Search for the cell housing the specified text and yield its (x, y) center coordinate. 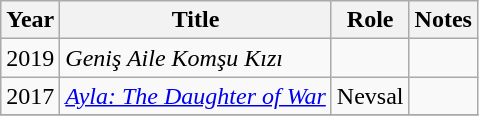
Geniş Aile Komşu Kızı (196, 58)
2017 (30, 96)
Year (30, 20)
Role (370, 20)
Title (196, 20)
2019 (30, 58)
Notes (443, 20)
Nevsal (370, 96)
Ayla: The Daughter of War (196, 96)
